Determine the (x, y) coordinate at the center of the cell enclosing the given text.  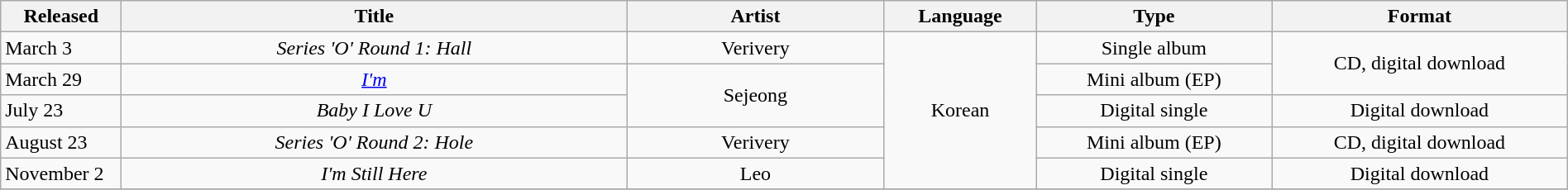
Type (1154, 17)
July 23 (61, 111)
Series 'O' Round 2: Hole (374, 142)
I'm Still Here (374, 173)
March 3 (61, 48)
Language (960, 17)
Leo (756, 173)
Released (61, 17)
March 29 (61, 79)
Series 'O' Round 1: Hall (374, 48)
August 23 (61, 142)
Sejeong (756, 95)
Baby I Love U (374, 111)
I'm (374, 79)
Title (374, 17)
Single album (1154, 48)
November 2 (61, 173)
Artist (756, 17)
Korean (960, 111)
Format (1420, 17)
